Provide the (x, y) coordinate of the cell's center where the given text is located.  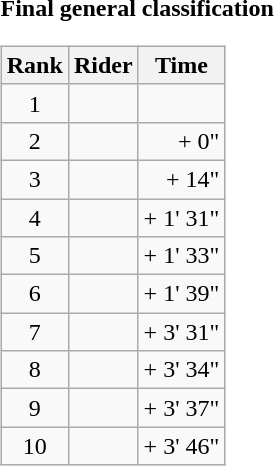
7 (34, 332)
8 (34, 370)
+ 3' 46" (182, 446)
+ 0" (182, 141)
Rank (34, 65)
2 (34, 141)
Rider (103, 65)
+ 1' 31" (182, 217)
4 (34, 217)
+ 14" (182, 179)
5 (34, 256)
+ 3' 31" (182, 332)
+ 1' 39" (182, 294)
3 (34, 179)
+ 3' 34" (182, 370)
9 (34, 408)
6 (34, 294)
1 (34, 103)
Time (182, 65)
+ 3' 37" (182, 408)
+ 1' 33" (182, 256)
10 (34, 446)
